Find where the given text appears and provide that cell's center as [X, Y] coordinate. 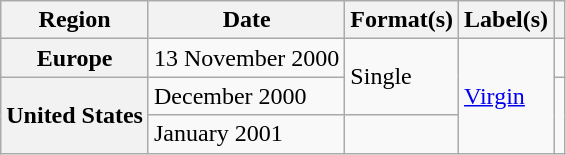
January 2001 [246, 134]
Label(s) [506, 20]
United States [75, 115]
Single [402, 77]
Format(s) [402, 20]
Region [75, 20]
13 November 2000 [246, 58]
Europe [75, 58]
Virgin [506, 96]
December 2000 [246, 96]
Date [246, 20]
